Extract the (x, y) coordinate from the center of the cell holding the provided text.  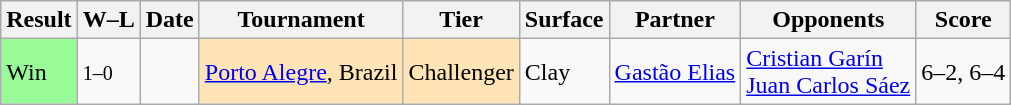
Win (39, 72)
Result (39, 20)
Tier (461, 20)
Partner (675, 20)
W–L (108, 20)
6–2, 6–4 (964, 72)
Clay (564, 72)
Opponents (828, 20)
Date (170, 20)
1–0 (108, 72)
Gastão Elias (675, 72)
Cristian Garín Juan Carlos Sáez (828, 72)
Score (964, 20)
Porto Alegre, Brazil (301, 72)
Tournament (301, 20)
Surface (564, 20)
Challenger (461, 72)
